Determine the (x, y) coordinate at the center of the cell enclosing the given text.  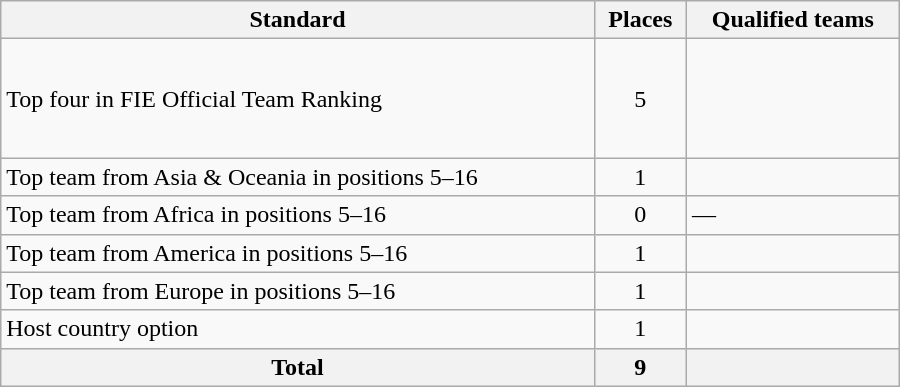
Places (640, 20)
9 (640, 367)
Top team from Europe in positions 5–16 (298, 291)
Qualified teams (792, 20)
Host country option (298, 329)
Top team from Africa in positions 5–16 (298, 215)
Top team from Asia & Oceania in positions 5–16 (298, 177)
Top four in FIE Official Team Ranking (298, 98)
Standard (298, 20)
Top team from America in positions 5–16 (298, 253)
5 (640, 98)
Total (298, 367)
0 (640, 215)
— (792, 215)
